Pinpoint the cell where the given text exists, returning its (x, y) midpoint coordinate. 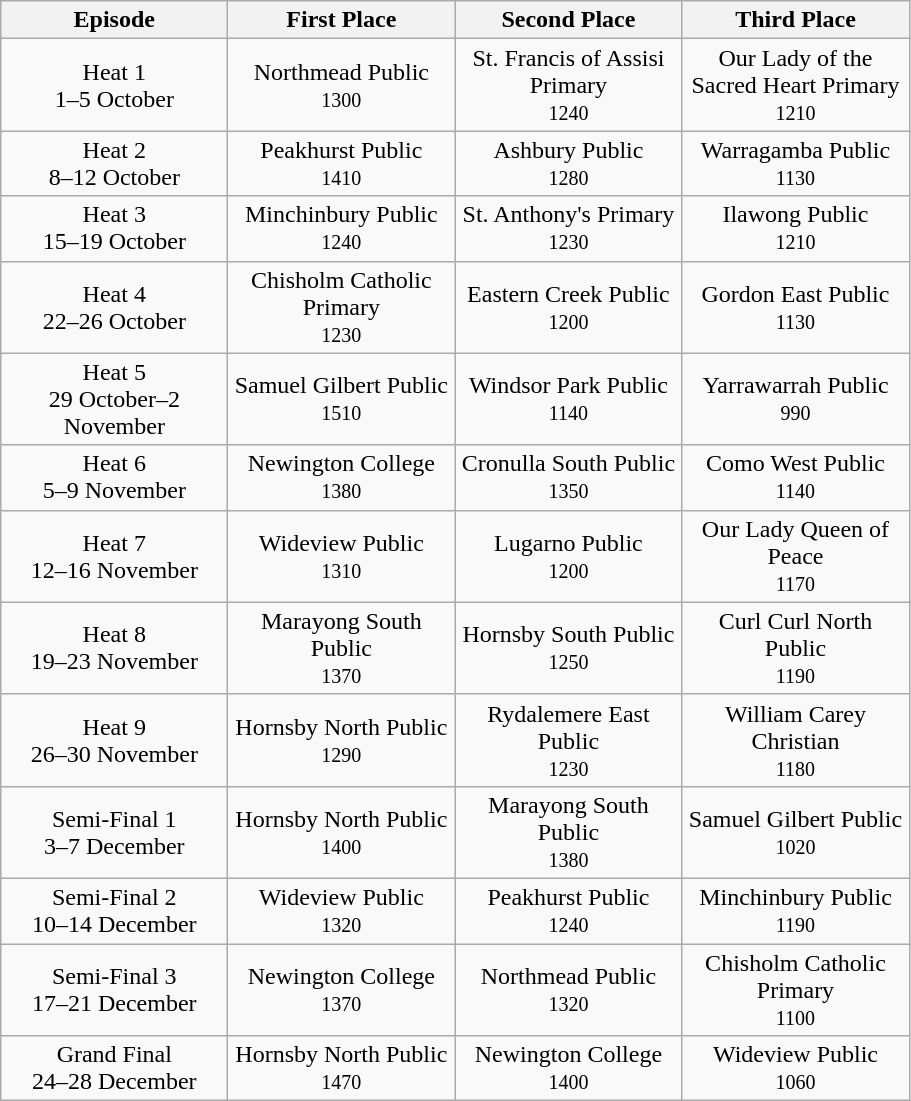
Yarrawarrah Public990 (796, 399)
Semi-Final 210–14 December (114, 910)
Minchinbury Public1190 (796, 910)
Minchinbury Public1240 (342, 228)
Marayong South Public1380 (568, 832)
Marayong South Public1370 (342, 648)
Heat 11–5 October (114, 85)
Hornsby North Public1290 (342, 740)
Heat 529 October–2 November (114, 399)
Samuel Gilbert Public1510 (342, 399)
Newington College1370 (342, 990)
Eastern Creek Public 1200 (568, 307)
Samuel Gilbert Public1020 (796, 832)
Second Place (568, 20)
Hornsby North Public1400 (342, 832)
Our Lady of the Sacred Heart Primary1210 (796, 85)
Peakhurst Public1410 (342, 164)
Peakhurst Public1240 (568, 910)
Cronulla South Public1350 (568, 478)
Lugarno Public1200 (568, 556)
Our Lady Queen of Peace1170 (796, 556)
Semi-Final 13–7 December (114, 832)
Heat 65–9 November (114, 478)
Third Place (796, 20)
Wideview Public1060 (796, 1068)
St. Anthony's Primary1230 (568, 228)
Como West Public1140 (796, 478)
St. Francis of Assisi Primary1240 (568, 85)
Heat 712–16 November (114, 556)
Hornsby North Public 1470 (342, 1068)
Newington College1380 (342, 478)
Wideview Public1310 (342, 556)
Northmead Public1320 (568, 990)
Ilawong Public1210 (796, 228)
Episode (114, 20)
Chisholm Catholic Primary1230 (342, 307)
Newington College1400 (568, 1068)
William Carey Christian1180 (796, 740)
Ashbury Public1280 (568, 164)
Gordon East Public1130 (796, 307)
Windsor Park Public1140 (568, 399)
Heat 422–26 October (114, 307)
Heat 315–19 October (114, 228)
Wideview Public1320 (342, 910)
Northmead Public1300 (342, 85)
Heat 28–12 October (114, 164)
Curl Curl North Public1190 (796, 648)
Rydalemere East Public1230 (568, 740)
Semi-Final 317–21 December (114, 990)
Heat 819–23 November (114, 648)
Grand Final24–28 December (114, 1068)
First Place (342, 20)
Hornsby South Public1250 (568, 648)
Warragamba Public1130 (796, 164)
Chisholm Catholic Primary1100 (796, 990)
Heat 926–30 November (114, 740)
